Return (x, y) of the center of cell containing provided text 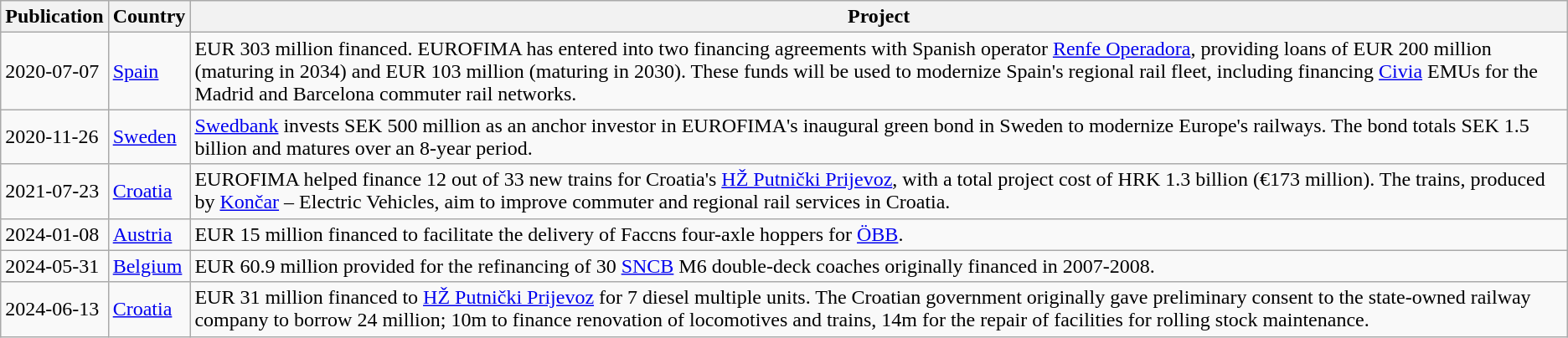
Publication (54, 17)
Sweden (149, 137)
Belgium (149, 266)
2024-05-31 (54, 266)
EUR 15 million financed to facilitate the delivery of Faccns four-axle hoppers for ÖBB. (879, 234)
2024-06-13 (54, 310)
2024-01-08 (54, 234)
Spain (149, 71)
Project (879, 17)
2020-07-07 (54, 71)
EUR 60.9 million provided for the refinancing of 30 SNCB M6 double-deck coaches originally financed in 2007-2008. (879, 266)
2021-07-23 (54, 191)
Austria (149, 234)
2020-11-26 (54, 137)
Country (149, 17)
